Search for the cell housing the specified text and yield its [x, y] center coordinate. 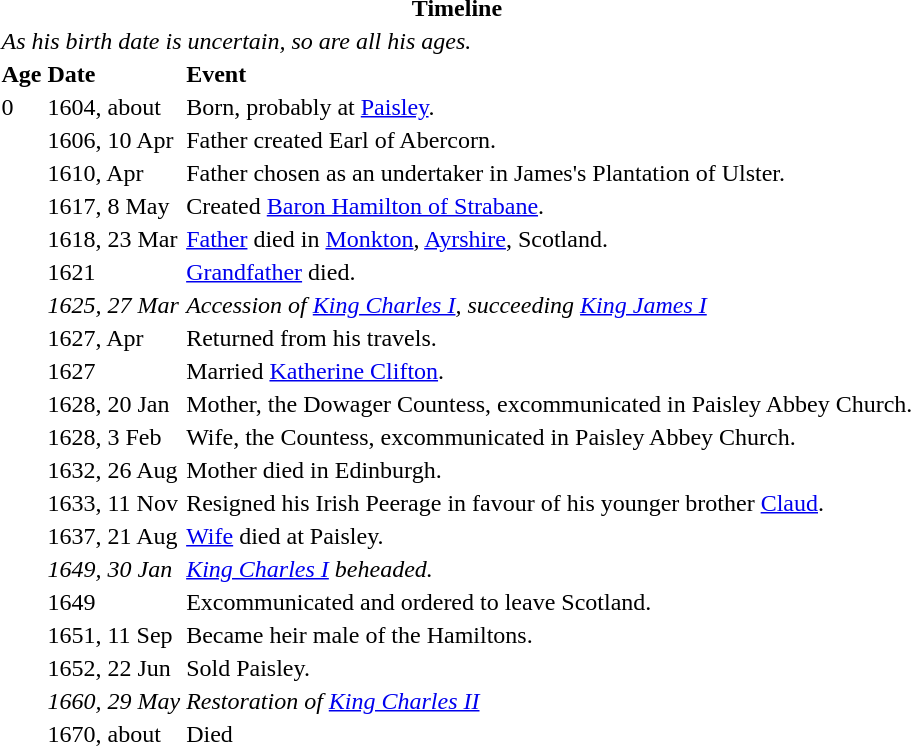
1649 [114, 602]
0 [22, 107]
1652, 22 Jun [114, 668]
1628, 20 Jan [114, 404]
1617, 8 May [114, 206]
1660, 29 May [114, 701]
1649, 30 Jan [114, 569]
1651, 11 Sep [114, 635]
1604, about [114, 107]
1628, 3 Feb [114, 437]
1633, 11 Nov [114, 503]
1627 [114, 371]
1618, 23 Mar [114, 239]
1625, 27 Mar [114, 305]
1621 [114, 272]
1627, Apr [114, 338]
1637, 21 Aug [114, 536]
Date [114, 74]
Age [22, 74]
1632, 26 Aug [114, 470]
1610, Apr [114, 173]
1606, 10 Apr [114, 140]
